Extract the (x, y) coordinate from the center of the cell holding the provided text.  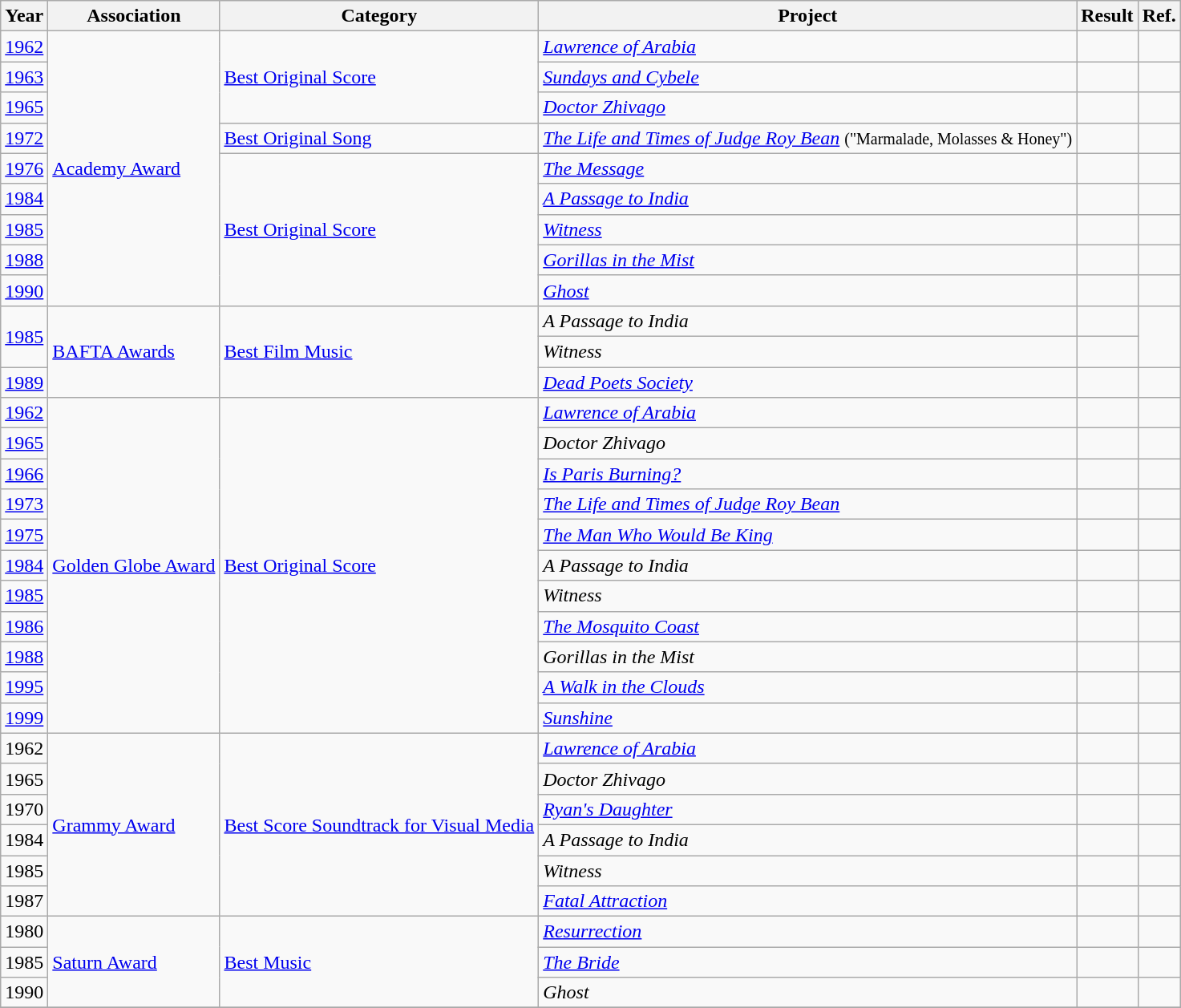
BAFTA Awards (134, 351)
1989 (24, 383)
1963 (24, 77)
1966 (24, 474)
1995 (24, 687)
The Man Who Would Be King (808, 535)
The Mosquito Coast (808, 626)
The Bride (808, 962)
Golden Globe Award (134, 566)
Association (134, 16)
1987 (24, 901)
1973 (24, 504)
Best Music (379, 962)
The Life and Times of Judge Roy Bean (808, 504)
1970 (24, 809)
Sundays and Cybele (808, 77)
The Message (808, 168)
Ryan's Daughter (808, 809)
Resurrection (808, 932)
The Life and Times of Judge Roy Bean ("Marmalade, Molasses & Honey") (808, 138)
1999 (24, 718)
1976 (24, 168)
1980 (24, 932)
Best Original Song (379, 138)
Project (808, 16)
Best Score Soundtrack for Visual Media (379, 824)
Dead Poets Society (808, 383)
Grammy Award (134, 824)
Fatal Attraction (808, 901)
1986 (24, 626)
Result (1107, 16)
Ref. (1159, 16)
Saturn Award (134, 962)
1972 (24, 138)
1975 (24, 535)
A Walk in the Clouds (808, 687)
Academy Award (134, 168)
Year (24, 16)
Category (379, 16)
Sunshine (808, 718)
Is Paris Burning? (808, 474)
Best Film Music (379, 351)
